Output the [X, Y] coordinate of the center of the cell containing the given text.  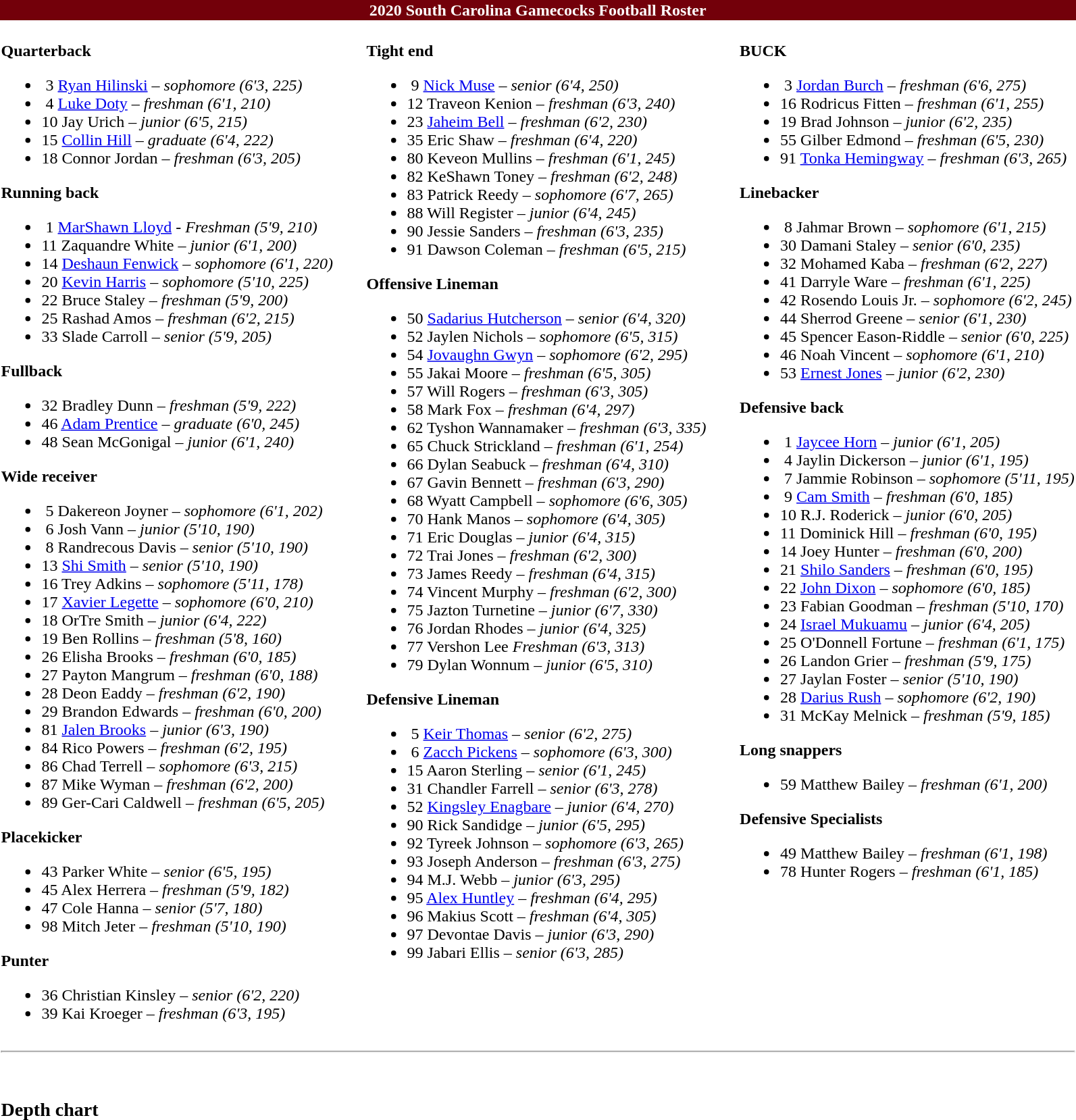
2020 South Carolina Gamecocks Football Roster [538, 10]
